Locate the cell with the specified text and output its (x, y) center coordinate. 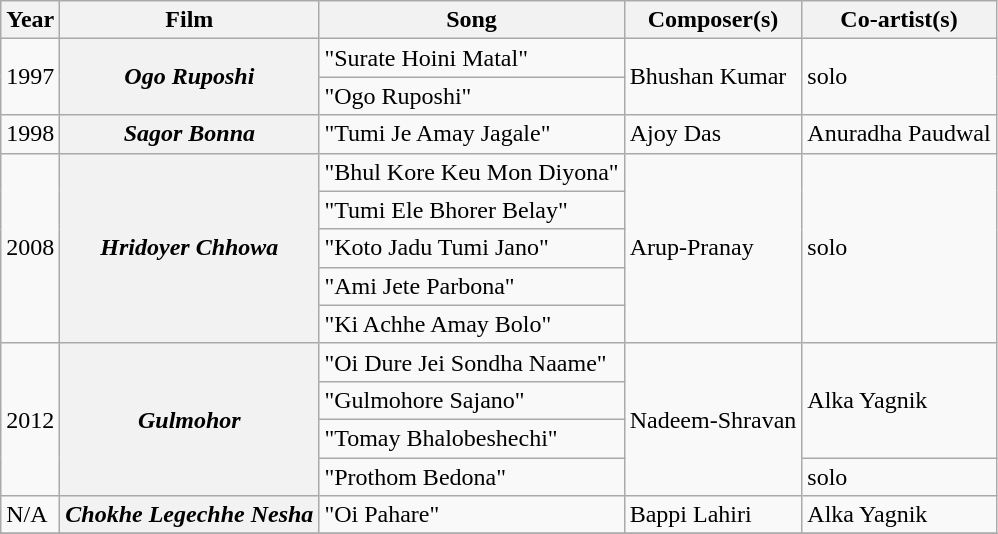
Ajoy Das (713, 134)
"Oi Pahare" (472, 515)
Chokhe Legechhe Nesha (190, 515)
"Tumi Ele Bhorer Belay" (472, 210)
Hridoyer Chhowa (190, 248)
"Prothom Bedona" (472, 477)
Bappi Lahiri (713, 515)
"Ami Jete Parbona" (472, 286)
2012 (30, 419)
Arup-Pranay (713, 248)
"Tumi Je Amay Jagale" (472, 134)
1997 (30, 77)
"Ki Achhe Amay Bolo" (472, 324)
Sagor Bonna (190, 134)
Bhushan Kumar (713, 77)
"Bhul Kore Keu Mon Diyona" (472, 172)
Anuradha Paudwal (899, 134)
Composer(s) (713, 20)
Song (472, 20)
Gulmohor (190, 419)
Nadeem-Shravan (713, 419)
Ogo Ruposhi (190, 77)
Film (190, 20)
"Oi Dure Jei Sondha Naame" (472, 362)
1998 (30, 134)
N/A (30, 515)
2008 (30, 248)
"Gulmohore Sajano" (472, 400)
"Koto Jadu Tumi Jano" (472, 248)
"Tomay Bhalobeshechi" (472, 438)
Co-artist(s) (899, 20)
"Surate Hoini Matal" (472, 58)
Year (30, 20)
"Ogo Ruposhi" (472, 96)
